Extract the [X, Y] coordinate from the center of the cell holding the provided text.  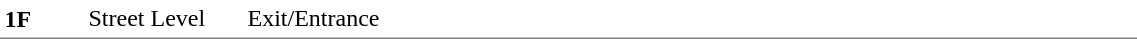
1F [42, 20]
Exit/Entrance [690, 20]
Street Level [164, 20]
